Extract the (X, Y) coordinate from the center of the cell holding the provided text.  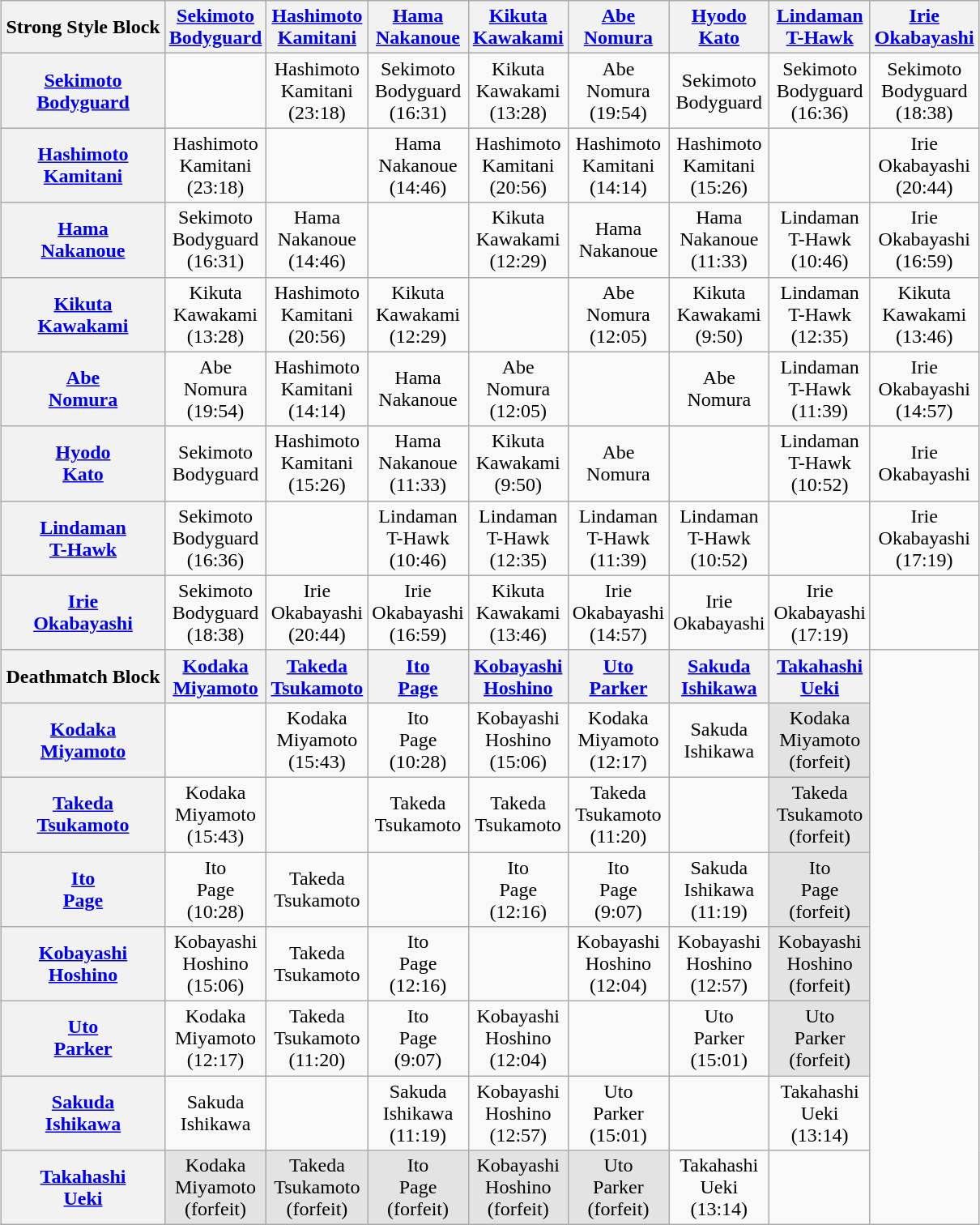
Kikuta Kawakami (518, 28)
Strong Style Block (83, 28)
Deathmatch Block (83, 676)
KikutaKawakami (83, 314)
Kobayashi Hoshino (518, 676)
KobayashiHoshino (83, 964)
